Extract the (x, y) coordinate from the center of the cell holding the provided text.  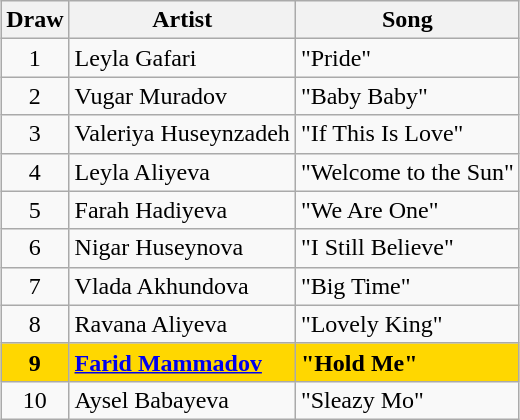
3 (35, 134)
Artist (182, 20)
Farid Mammadov (182, 362)
"Lovely King" (407, 324)
"Baby Baby" (407, 96)
8 (35, 324)
2 (35, 96)
Ravana Aliyeva (182, 324)
Vugar Muradov (182, 96)
Farah Hadiyeva (182, 210)
Nigar Huseynova (182, 248)
"Big Time" (407, 286)
"If This Is Love" (407, 134)
Draw (35, 20)
"Pride" (407, 58)
"Sleazy Mo" (407, 400)
1 (35, 58)
"Hold Me" (407, 362)
Song (407, 20)
Leyla Gafari (182, 58)
"Welcome to the Sun" (407, 172)
7 (35, 286)
Valeriya Huseynzadeh (182, 134)
Vlada Akhundova (182, 286)
4 (35, 172)
Aysel Babayeva (182, 400)
"I Still Believe" (407, 248)
9 (35, 362)
"We Are One" (407, 210)
5 (35, 210)
10 (35, 400)
Leyla Aliyeva (182, 172)
6 (35, 248)
